Output the [x, y] coordinate of the center of the cell containing the given text.  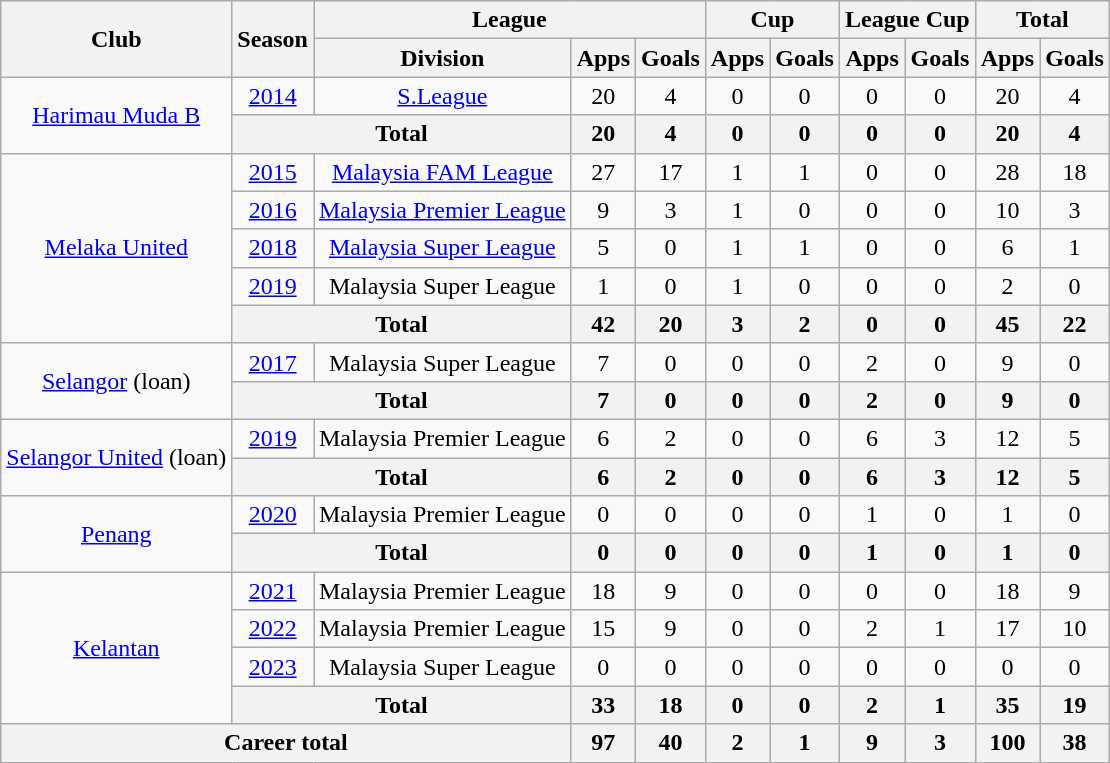
Selangor United (loan) [116, 457]
2018 [273, 248]
15 [603, 629]
Selangor (loan) [116, 381]
28 [1007, 172]
2016 [273, 210]
2014 [273, 96]
2020 [273, 515]
100 [1007, 743]
Season [273, 39]
45 [1007, 324]
Division [443, 58]
Kelantan [116, 648]
33 [603, 705]
40 [671, 743]
42 [603, 324]
S.League [443, 96]
97 [603, 743]
2022 [273, 629]
Harimau Muda B [116, 115]
19 [1075, 705]
Cup [772, 20]
Melaka United [116, 248]
League [510, 20]
2023 [273, 667]
2017 [273, 362]
2015 [273, 172]
38 [1075, 743]
2021 [273, 591]
Career total [286, 743]
27 [603, 172]
Club [116, 39]
35 [1007, 705]
Penang [116, 534]
22 [1075, 324]
League Cup [907, 20]
Malaysia FAM League [443, 172]
